Output the [x, y] coordinate of the center of the cell containing the given text.  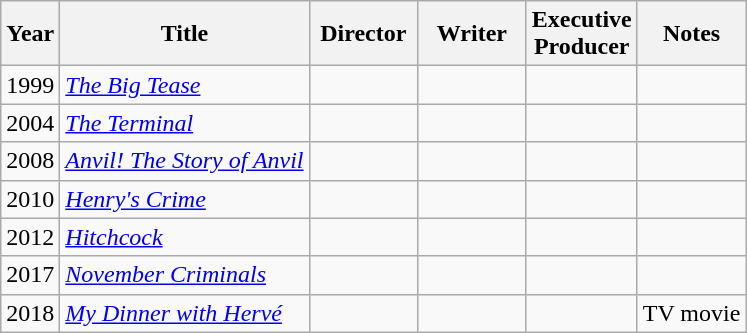
2012 [30, 237]
TV movie [692, 313]
The Terminal [184, 123]
Anvil! The Story of Anvil [184, 161]
2004 [30, 123]
November Criminals [184, 275]
Year [30, 34]
The Big Tease [184, 85]
Notes [692, 34]
Writer [472, 34]
Title [184, 34]
My Dinner with Hervé [184, 313]
2008 [30, 161]
ExecutiveProducer [582, 34]
1999 [30, 85]
Hitchcock [184, 237]
2010 [30, 199]
Director [364, 34]
Henry's Crime [184, 199]
2017 [30, 275]
2018 [30, 313]
